Capture the cell that displays the provided text and extract its (x, y) central coordinate. 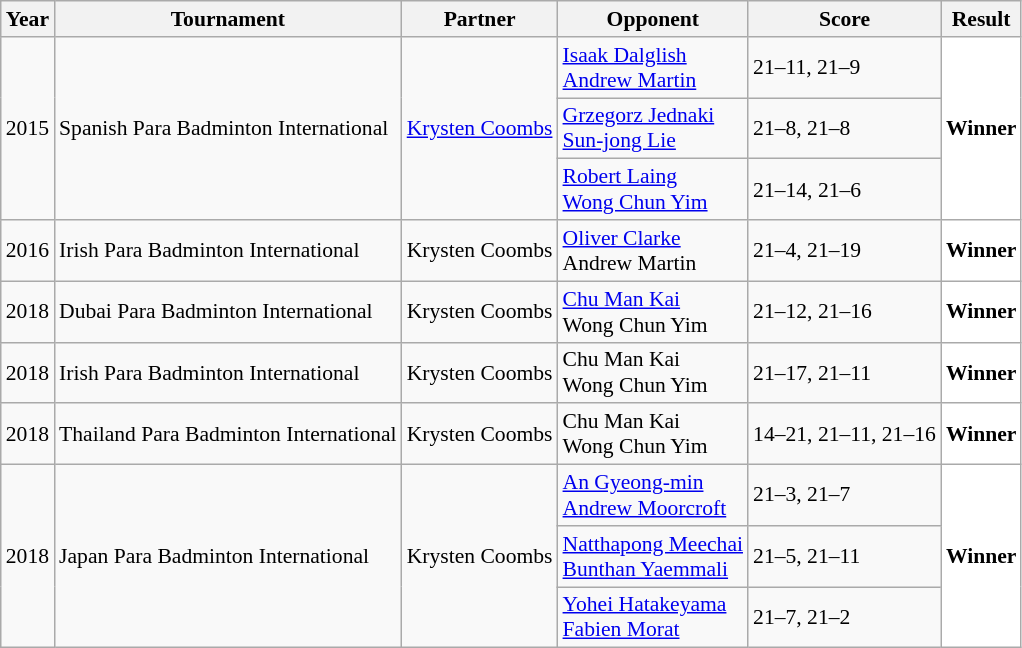
Spanish Para Badminton International (228, 128)
Tournament (228, 19)
Oliver Clarke Andrew Martin (654, 250)
21–4, 21–19 (844, 250)
Opponent (654, 19)
21–14, 21–6 (844, 190)
Dubai Para Badminton International (228, 312)
2015 (28, 128)
21–7, 21–2 (844, 618)
21–12, 21–16 (844, 312)
Year (28, 19)
21–8, 21–8 (844, 128)
21–11, 21–9 (844, 68)
Japan Para Badminton International (228, 556)
Isaak Dalglish Andrew Martin (654, 68)
Natthapong Meechai Bunthan Yaemmali (654, 556)
21–17, 21–11 (844, 372)
14–21, 21–11, 21–16 (844, 434)
Result (982, 19)
Robert Laing Wong Chun Yim (654, 190)
Score (844, 19)
Partner (480, 19)
Grzegorz Jednaki Sun-jong Lie (654, 128)
Yohei Hatakeyama Fabien Morat (654, 618)
An Gyeong-min Andrew Moorcroft (654, 496)
Thailand Para Badminton International (228, 434)
21–5, 21–11 (844, 556)
21–3, 21–7 (844, 496)
2016 (28, 250)
